Extract the [x, y] coordinate from the center of the cell holding the provided text.  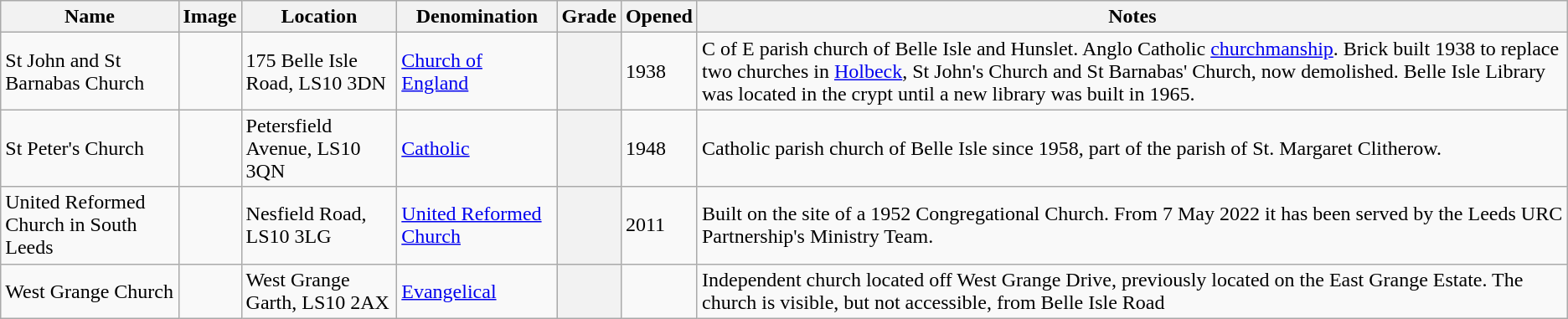
Grade [589, 17]
United Reformed Church [477, 225]
Catholic [477, 148]
United Reformed Church in South Leeds [90, 225]
1948 [658, 148]
Church of England [477, 71]
Built on the site of a 1952 Congregational Church. From 7 May 2022 it has been served by the Leeds URC Partnership's Ministry Team. [1132, 225]
2011 [658, 225]
Catholic parish church of Belle Isle since 1958, part of the parish of St. Margaret Clitherow. [1132, 148]
175 Belle Isle Road, LS10 3DN [319, 71]
1938 [658, 71]
Image [209, 17]
Nesfield Road, LS10 3LG [319, 225]
Denomination [477, 17]
St Peter's Church [90, 148]
West Grange Church [90, 291]
Opened [658, 17]
Petersfield Avenue, LS10 3QN [319, 148]
Location [319, 17]
West Grange Garth, LS10 2AX [319, 291]
Name [90, 17]
Evangelical [477, 291]
Notes [1132, 17]
St John and St Barnabas Church [90, 71]
